Locate the cell with the specified text and output its [x, y] center coordinate. 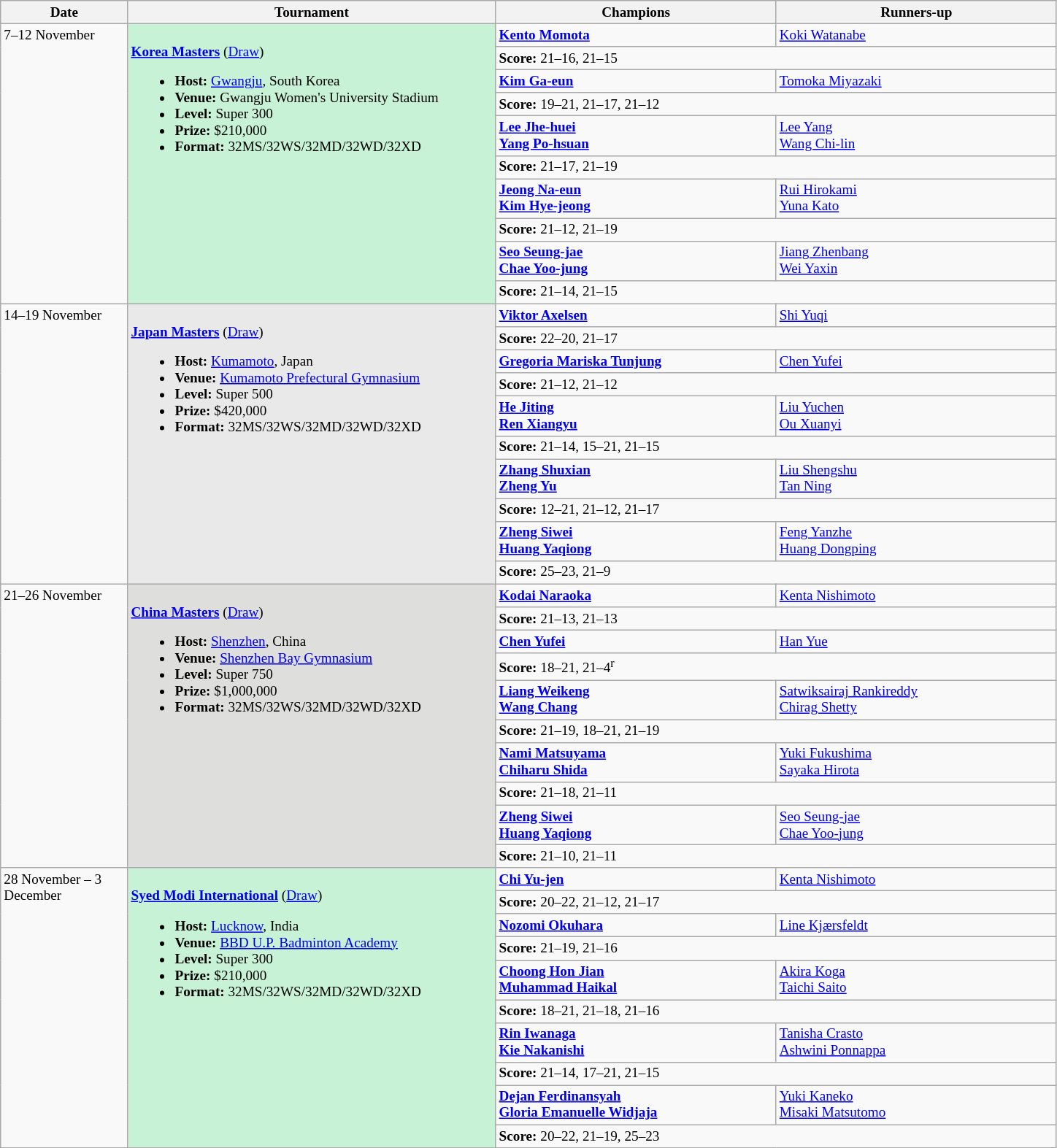
Liu Yuchen Ou Xuanyi [916, 416]
Tomoka Miyazaki [916, 81]
Liang Weikeng Wang Chang [636, 699]
Score: 20–22, 21–12, 21–17 [776, 902]
Score: 21–14, 15–21, 21–15 [776, 447]
Han Yue [916, 642]
Choong Hon Jian Muhammad Haikal [636, 979]
Score: 22–20, 21–17 [776, 339]
Score: 21–17, 21–19 [776, 167]
Runners-up [916, 12]
Chi Yu-jen [636, 879]
Score: 12–21, 21–12, 21–17 [776, 510]
Score: 19–21, 21–17, 21–12 [776, 104]
Score: 21–19, 18–21, 21–19 [776, 731]
Champions [636, 12]
Rui Hirokami Yuna Kato [916, 199]
Akira Koga Taichi Saito [916, 979]
Japan Masters (Draw)Host: Kumamoto, JapanVenue: Kumamoto Prefectural GymnasiumLevel: Super 500Prize: $420,000Format: 32MS/32WS/32MD/32WD/32XD [312, 444]
Score: 25–23, 21–9 [776, 572]
Dejan Ferdinansyah Gloria Emanuelle Widjaja [636, 1105]
Score: 20–22, 21–19, 25–23 [776, 1136]
Score: 21–14, 17–21, 21–15 [776, 1074]
Liu Shengshu Tan Ning [916, 478]
Nozomi Okuhara [636, 925]
Score: 21–19, 21–16 [776, 949]
Lee Jhe-huei Yang Po-hsuan [636, 136]
Gregoria Mariska Tunjung [636, 361]
Score: 18–21, 21–18, 21–16 [776, 1012]
7–12 November [64, 163]
Viktor Axelsen [636, 315]
Satwiksairaj Rankireddy Chirag Shetty [916, 699]
China Masters (Draw)Host: Shenzhen, ChinaVenue: Shenzhen Bay GymnasiumLevel: Super 750Prize: $1,000,000Format: 32MS/32WS/32MD/32WD/32XD [312, 725]
Syed Modi International (Draw)Host: Lucknow, IndiaVenue: BBD U.P. Badminton AcademyLevel: Super 300Prize: $210,000Format: 32MS/32WS/32MD/32WD/32XD [312, 1008]
Score: 21–13, 21–13 [776, 619]
Yuki Kaneko Misaki Matsutomo [916, 1105]
Score: 21–16, 21–15 [776, 58]
Nami Matsuyama Chiharu Shida [636, 762]
Tanisha Crasto Ashwini Ponnappa [916, 1042]
Yuki Fukushima Sayaka Hirota [916, 762]
Jiang Zhenbang Wei Yaxin [916, 261]
Kento Momota [636, 35]
Feng Yanzhe Huang Dongping [916, 541]
Jeong Na-eun Kim Hye-jeong [636, 199]
Koki Watanabe [916, 35]
Score: 21–12, 21–19 [776, 230]
Kodai Naraoka [636, 596]
Date [64, 12]
Rin Iwanaga Kie Nakanishi [636, 1042]
Zhang Shuxian Zheng Yu [636, 478]
Score: 21–10, 21–11 [776, 856]
21–26 November [64, 725]
Shi Yuqi [916, 315]
Score: 21–12, 21–12 [776, 385]
Score: 21–14, 21–15 [776, 292]
Score: 21–18, 21–11 [776, 793]
28 November – 3 December [64, 1008]
Score: 18–21, 21–4r [776, 667]
Tournament [312, 12]
He Jiting Ren Xiangyu [636, 416]
14–19 November [64, 444]
Lee Yang Wang Chi-lin [916, 136]
Kim Ga-eun [636, 81]
Line Kjærsfeldt [916, 925]
